Search for the cell housing the specified text and yield its (x, y) center coordinate. 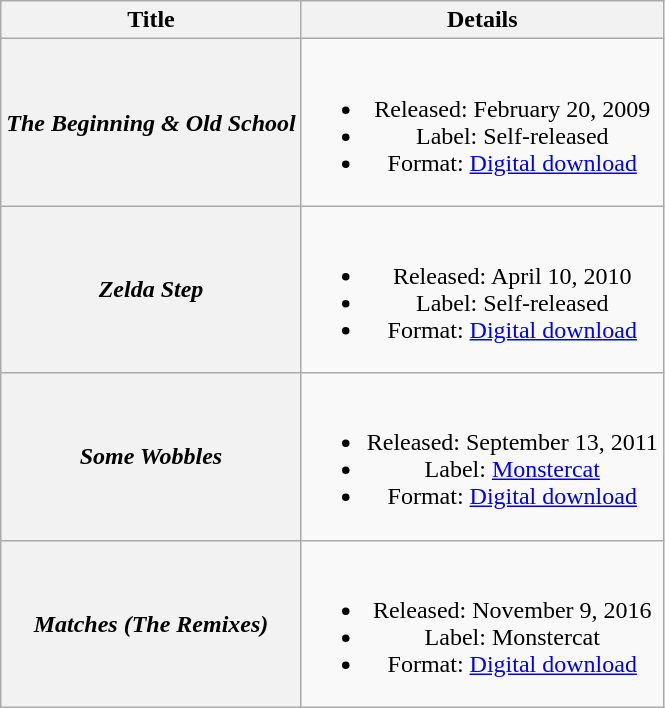
Released: September 13, 2011Label: MonstercatFormat: Digital download (482, 456)
Matches (The Remixes) (151, 624)
Zelda Step (151, 290)
Released: April 10, 2010Label: Self-releasedFormat: Digital download (482, 290)
Title (151, 20)
Released: November 9, 2016Label: MonstercatFormat: Digital download (482, 624)
The Beginning & Old School (151, 122)
Some Wobbles (151, 456)
Released: February 20, 2009Label: Self-releasedFormat: Digital download (482, 122)
Details (482, 20)
